Determine the [X, Y] coordinate at the center of the cell enclosing the given text.  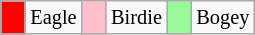
Bogey [222, 17]
Birdie [136, 17]
Eagle [53, 17]
